Pinpoint the cell where the given text exists, returning its (x, y) midpoint coordinate. 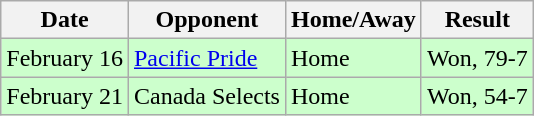
Opponent (206, 20)
February 16 (65, 58)
Home/Away (353, 20)
Date (65, 20)
February 21 (65, 96)
Won, 79-7 (477, 58)
Pacific Pride (206, 58)
Canada Selects (206, 96)
Won, 54-7 (477, 96)
Result (477, 20)
